Locate the cell with the specified text and output its [X, Y] center coordinate. 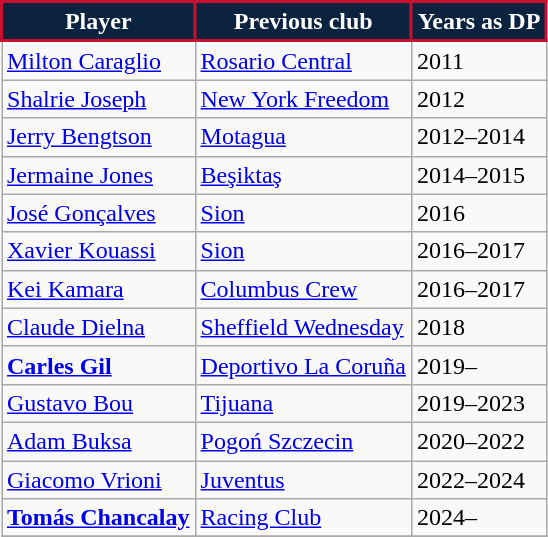
2011 [478, 60]
Columbus Crew [303, 289]
Jerry Bengtson [99, 137]
Giacomo Vrioni [99, 479]
Player [99, 22]
New York Freedom [303, 99]
Rosario Central [303, 60]
2016 [478, 213]
2020–2022 [478, 441]
Claude Dielna [99, 327]
Shalrie Joseph [99, 99]
2012 [478, 99]
2024– [478, 518]
Sheffield Wednesday [303, 327]
2022–2024 [478, 479]
2019– [478, 365]
2014–2015 [478, 175]
José Gonçalves [99, 213]
Carles Gil [99, 365]
Tomás Chancalay [99, 518]
Motagua [303, 137]
Adam Buksa [99, 441]
Pogoń Szczecin [303, 441]
2019–2023 [478, 403]
Milton Caraglio [99, 60]
Kei Kamara [99, 289]
Xavier Kouassi [99, 251]
Jermaine Jones [99, 175]
Years as DP [478, 22]
Tijuana [303, 403]
Beşiktaş [303, 175]
2018 [478, 327]
Deportivo La Coruña [303, 365]
Racing Club [303, 518]
2012–2014 [478, 137]
Juventus [303, 479]
Gustavo Bou [99, 403]
Previous club [303, 22]
